For the text-containing cell, return its midpoint in [x, y] coordinate format. 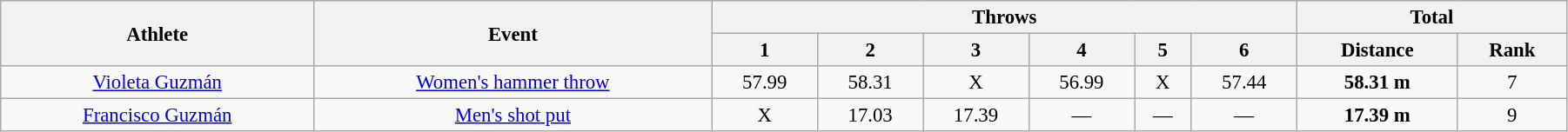
Women's hammer throw [513, 82]
17.39 m [1377, 115]
9 [1512, 115]
Athlete [157, 33]
17.03 [870, 115]
Francisco Guzmán [157, 115]
6 [1244, 50]
56.99 [1081, 82]
58.31 m [1377, 82]
Rank [1512, 50]
17.39 [976, 115]
4 [1081, 50]
Throws [1004, 17]
Men's shot put [513, 115]
Event [513, 33]
Violeta Guzmán [157, 82]
Distance [1377, 50]
7 [1512, 82]
57.99 [764, 82]
5 [1163, 50]
Total [1431, 17]
58.31 [870, 82]
57.44 [1244, 82]
3 [976, 50]
1 [764, 50]
2 [870, 50]
